Return the [x, y] coordinate for the center point of the cell that contains the specified text.  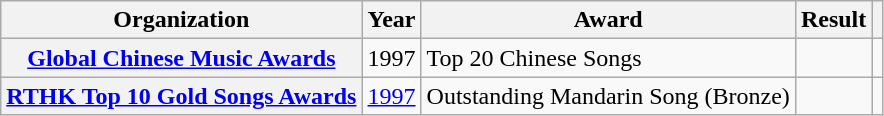
Global Chinese Music Awards [182, 58]
Organization [182, 20]
Year [392, 20]
Result [833, 20]
RTHK Top 10 Gold Songs Awards [182, 96]
Top 20 Chinese Songs [608, 58]
Award [608, 20]
Outstanding Mandarin Song (Bronze) [608, 96]
